Locate the cell with the specified text and output its (x, y) center coordinate. 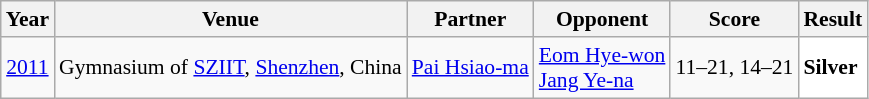
Year (28, 19)
Eom Hye-won Jang Ye-na (602, 68)
Result (832, 19)
Partner (470, 19)
Venue (230, 19)
Opponent (602, 19)
Silver (832, 68)
2011 (28, 68)
Gymnasium of SZIIT, Shenzhen, China (230, 68)
11–21, 14–21 (734, 68)
Pai Hsiao-ma (470, 68)
Score (734, 19)
